From the cell containing the given text, extract its center point as (x, y) coordinate. 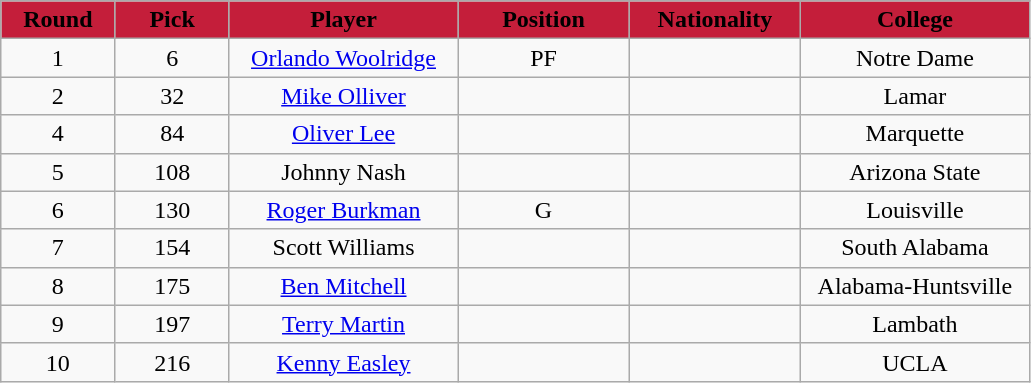
1 (58, 58)
Louisville (916, 210)
154 (172, 248)
Alabama-Huntsville (916, 286)
4 (58, 134)
Ben Mitchell (344, 286)
Terry Martin (344, 324)
UCLA (916, 362)
Pick (172, 20)
Arizona State (916, 172)
Lambath (916, 324)
Oliver Lee (344, 134)
South Alabama (916, 248)
Marquette (916, 134)
Johnny Nash (344, 172)
2 (58, 96)
8 (58, 286)
Player (344, 20)
Mike Olliver (344, 96)
9 (58, 324)
Scott Williams (344, 248)
Position (544, 20)
130 (172, 210)
Kenny Easley (344, 362)
5 (58, 172)
108 (172, 172)
84 (172, 134)
Notre Dame (916, 58)
32 (172, 96)
PF (544, 58)
Roger Burkman (344, 210)
Round (58, 20)
216 (172, 362)
175 (172, 286)
Lamar (916, 96)
7 (58, 248)
10 (58, 362)
G (544, 210)
Orlando Woolridge (344, 58)
Nationality (714, 20)
College (916, 20)
197 (172, 324)
